Scan for the cell matching the given text and deliver its [X, Y] coordinate at center. 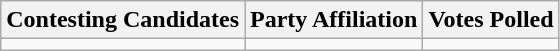
Party Affiliation [334, 20]
Votes Polled [491, 20]
Contesting Candidates [123, 20]
